Determine the (x, y) coordinate at the center of the cell enclosing the given text.  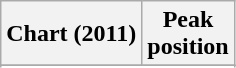
Chart (2011) (72, 34)
Peak position (188, 34)
